Provide the [X, Y] coordinate of the cell's center where the given text is located.  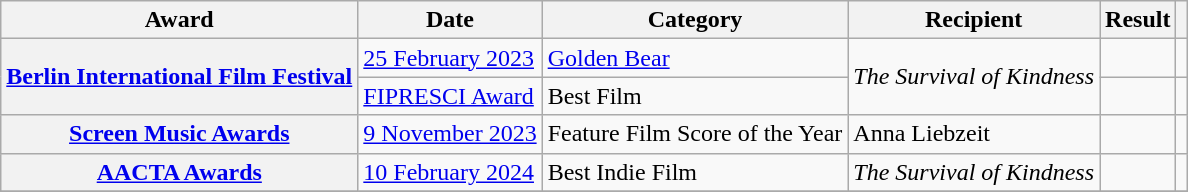
Category [695, 20]
10 February 2024 [450, 172]
Feature Film Score of the Year [695, 134]
Best Indie Film [695, 172]
Result [1138, 20]
AACTA Awards [180, 172]
Date [450, 20]
Award [180, 20]
Golden Bear [695, 58]
Recipient [974, 20]
9 November 2023 [450, 134]
25 February 2023 [450, 58]
Berlin International Film Festival [180, 77]
Best Film [695, 96]
Screen Music Awards [180, 134]
Anna Liebzeit [974, 134]
FIPRESCI Award [450, 96]
